Provide the [X, Y] coordinate of the cell's center where the given text is located.  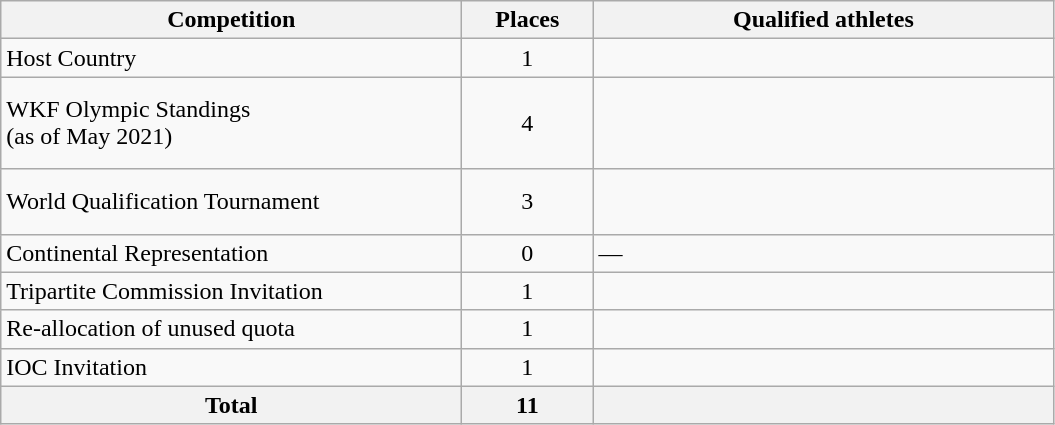
WKF Olympic Standings(as of May 2021) [232, 123]
IOC Invitation [232, 367]
Host Country [232, 58]
Qualified athletes [824, 20]
Competition [232, 20]
11 [528, 405]
4 [528, 123]
0 [528, 253]
3 [528, 202]
Places [528, 20]
Tripartite Commission Invitation [232, 291]
Total [232, 405]
Continental Representation [232, 253]
— [824, 253]
Re-allocation of unused quota [232, 329]
World Qualification Tournament [232, 202]
